For the text-containing cell, return its midpoint in [X, Y] coordinate format. 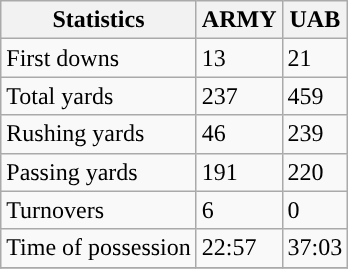
37:03 [315, 248]
191 [239, 172]
0 [315, 210]
237 [239, 96]
First downs [99, 58]
220 [315, 172]
Rushing yards [99, 134]
239 [315, 134]
13 [239, 58]
6 [239, 210]
Time of possession [99, 248]
Passing yards [99, 172]
Total yards [99, 96]
22:57 [239, 248]
459 [315, 96]
ARMY [239, 20]
UAB [315, 20]
Statistics [99, 20]
21 [315, 58]
46 [239, 134]
Turnovers [99, 210]
